For the text-containing cell, return its midpoint in (x, y) coordinate format. 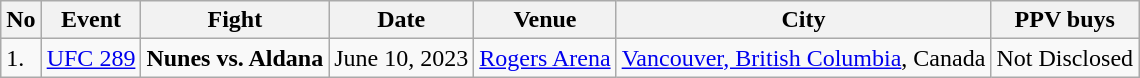
UFC 289 (91, 58)
Fight (235, 20)
Event (91, 20)
City (804, 20)
No (21, 20)
Rogers Arena (545, 58)
June 10, 2023 (402, 58)
Not Disclosed (1065, 58)
Vancouver, British Columbia, Canada (804, 58)
Date (402, 20)
Nunes vs. Aldana (235, 58)
Venue (545, 20)
1. (21, 58)
PPV buys (1065, 20)
